Provide the (X, Y) coordinate of the cell's center where the given text is located.  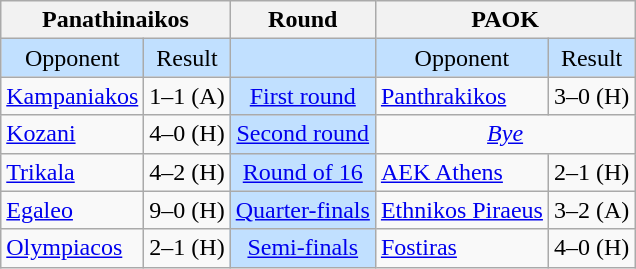
Round of 16 (302, 172)
PAOK (504, 20)
3–0 (H) (591, 96)
Quarter-finals (302, 210)
Kampaniakos (72, 96)
Ethnikos Piraeus (462, 210)
Semi-finals (302, 248)
1–1 (A) (187, 96)
4–2 (H) (187, 172)
Second round (302, 134)
3–2 (A) (591, 210)
Panthrakikos (462, 96)
First round (302, 96)
Fostiras (462, 248)
AEK Athens (462, 172)
Bye (504, 134)
Olympiacos (72, 248)
Kozani (72, 134)
Round (302, 20)
9–0 (H) (187, 210)
Panathinaikos (116, 20)
Trikala (72, 172)
Egaleo (72, 210)
